Provide the (x, y) coordinate of the cell's center where the given text is located.  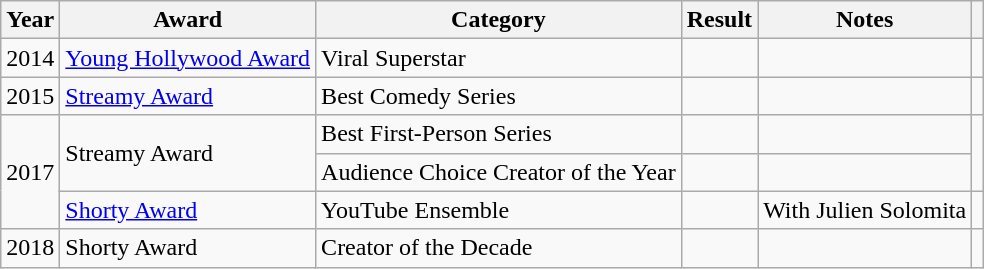
Notes (865, 20)
Best First-Person Series (499, 134)
2014 (30, 58)
Audience Choice Creator of the Year (499, 172)
With Julien Solomita (865, 210)
2018 (30, 248)
2017 (30, 172)
Category (499, 20)
Best Comedy Series (499, 96)
YouTube Ensemble (499, 210)
Viral Superstar (499, 58)
2015 (30, 96)
Award (188, 20)
Result (719, 20)
Creator of the Decade (499, 248)
Young Hollywood Award (188, 58)
Year (30, 20)
